From the cell containing the given text, extract its center point as [x, y] coordinate. 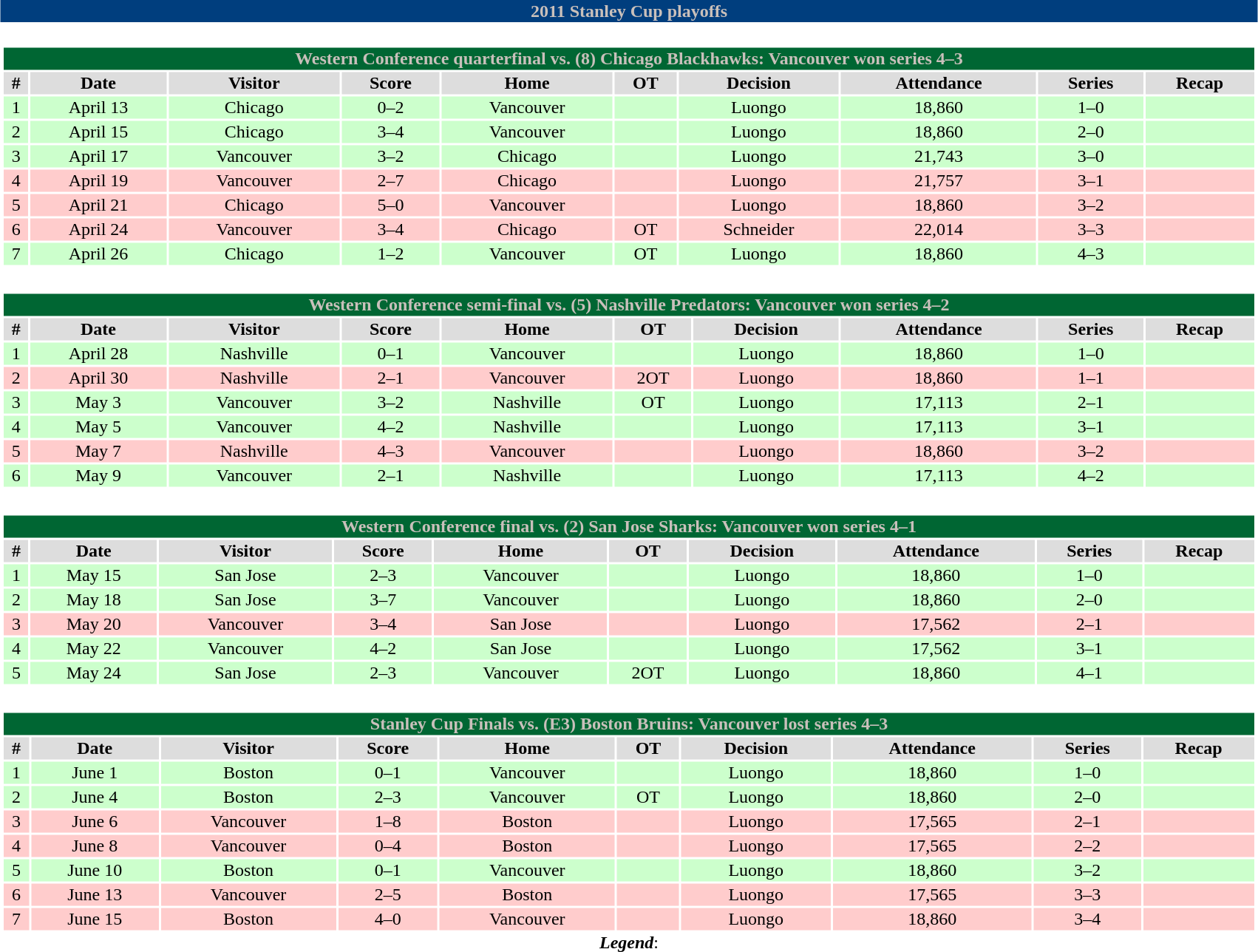
4–0 [388, 919]
22,014 [939, 230]
April 30 [98, 378]
0–4 [388, 846]
April 15 [98, 132]
June 8 [95, 846]
April 13 [98, 107]
2–7 [390, 181]
June 10 [95, 870]
21,757 [939, 181]
2–5 [388, 895]
3–7 [383, 599]
May 22 [93, 648]
Schneider [758, 230]
May 3 [98, 403]
4–1 [1089, 673]
May 18 [93, 599]
June 1 [95, 772]
Western Conference quarterfinal vs. (8) Chicago Blackhawks: Vancouver won series 4–3 [628, 58]
5–0 [390, 205]
1–2 [390, 254]
May 24 [93, 673]
2–2 [1087, 846]
May 5 [98, 426]
May 15 [93, 576]
June 15 [95, 919]
May 7 [98, 452]
May 20 [93, 625]
3–0 [1091, 156]
April 26 [98, 254]
Stanley Cup Finals vs. (E3) Boston Bruins: Vancouver lost series 4–3 [628, 724]
April 28 [98, 354]
21,743 [939, 156]
Western Conference semi-final vs. (5) Nashville Predators: Vancouver won series 4–2 [628, 305]
June 6 [95, 821]
Western Conference final vs. (2) San Jose Sharks: Vancouver won series 4–1 [628, 527]
June 4 [95, 798]
April 17 [98, 156]
1–8 [388, 821]
May 9 [98, 475]
April 24 [98, 230]
1–1 [1091, 378]
April 21 [98, 205]
2011 Stanley Cup playoffs [629, 11]
June 13 [95, 895]
April 19 [98, 181]
0–2 [390, 107]
